Pinpoint the cell where the given text exists, returning its (X, Y) midpoint coordinate. 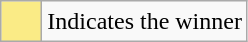
Indicates the winner (145, 22)
